Capture the cell that displays the provided text and extract its [x, y] central coordinate. 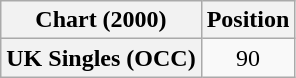
Position [248, 20]
90 [248, 58]
Chart (2000) [101, 20]
UK Singles (OCC) [101, 58]
